From the cell containing the given text, extract its center point as (X, Y) coordinate. 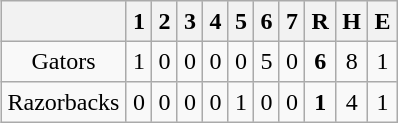
E (383, 21)
8 (352, 61)
2 (165, 21)
3 (190, 21)
R (320, 21)
7 (292, 21)
Gators (64, 61)
H (352, 21)
Razorbacks (64, 102)
